Locate the cell with the specified text and output its (X, Y) center coordinate. 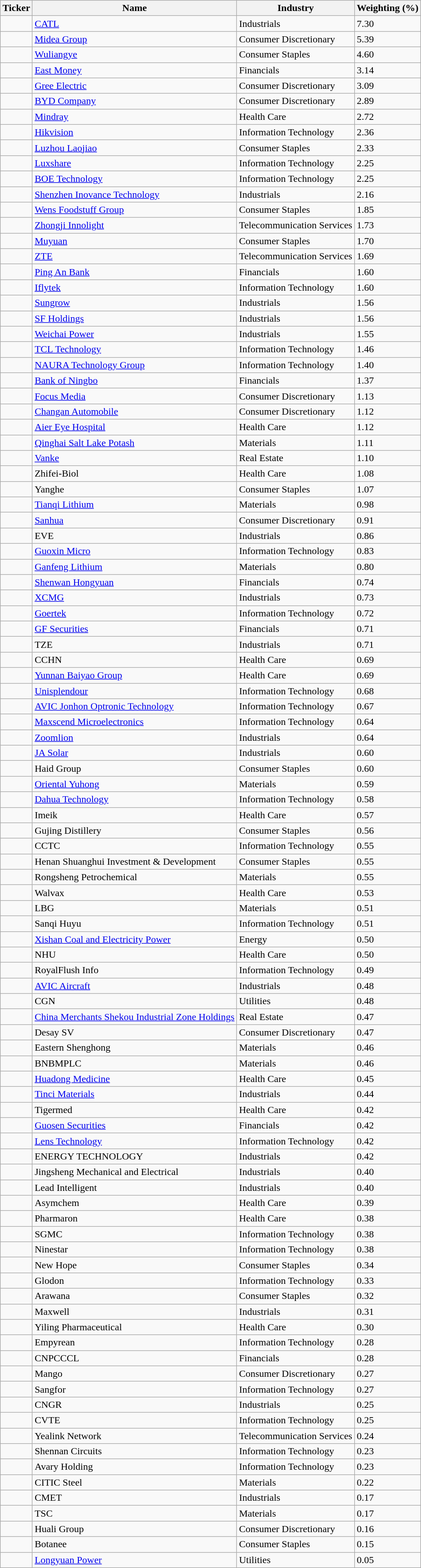
East Money (135, 70)
1.08 (388, 474)
0.49 (388, 970)
CVTE (135, 1420)
Empyrean (135, 1343)
Wens Foodstuff Group (135, 210)
0.67 (388, 707)
Zhongji Innolight (135, 225)
TSC (135, 1513)
New Hope (135, 1265)
Iflytek (135, 287)
Wuliangye (135, 55)
Shenzhen Inovance Technology (135, 194)
0.05 (388, 1560)
CCTC (135, 846)
0.91 (388, 520)
Ganfeng Lithium (135, 567)
Ticker (16, 8)
0.58 (388, 799)
Haid Group (135, 769)
NAURA Technology Group (135, 365)
Tigermed (135, 1110)
LBG (135, 908)
Aier Eye Hospital (135, 427)
Muyuan (135, 241)
Qinghai Salt Lake Potash (135, 442)
0.24 (388, 1435)
3.09 (388, 86)
Weichai Power (135, 334)
0.39 (388, 1203)
Yiling Pharmaceutical (135, 1327)
SF Holdings (135, 318)
Walvax (135, 892)
0.56 (388, 830)
0.74 (388, 582)
Gree Electric (135, 86)
Shenwan Hongyuan (135, 582)
ENERGY TECHNOLOGY (135, 1156)
Desay SV (135, 1032)
1.46 (388, 349)
1.07 (388, 489)
Mango (135, 1374)
Maxscend Microelectronics (135, 722)
Energy (295, 939)
Lens Technology (135, 1141)
2.89 (388, 101)
Sanhua (135, 520)
1.13 (388, 396)
0.72 (388, 613)
Yanghe (135, 489)
0.80 (388, 567)
Eastern Shenghong (135, 1048)
0.98 (388, 505)
Imeik (135, 815)
Focus Media (135, 396)
Yunnan Baiyao Group (135, 675)
Midea Group (135, 39)
Zhifei-Biol (135, 474)
Goertek (135, 613)
AVIC Aircraft (135, 986)
2.33 (388, 148)
Huali Group (135, 1529)
AVIC Jonhon Optronic Technology (135, 707)
EVE (135, 536)
CITIC Steel (135, 1482)
China Merchants Shekou Industrial Zone Holdings (135, 1017)
5.39 (388, 39)
Mindray (135, 117)
1.40 (388, 365)
Unisplendour (135, 691)
Weighting (%) (388, 8)
BOE Technology (135, 179)
Luzhou Laojiao (135, 148)
Tianqi Lithium (135, 505)
CGN (135, 1001)
0.53 (388, 892)
CATL (135, 24)
Bank of Ningbo (135, 380)
0.86 (388, 536)
BNBMPLC (135, 1063)
CNGR (135, 1405)
TCL Technology (135, 349)
0.68 (388, 691)
Avary Holding (135, 1467)
0.59 (388, 784)
Yealink Network (135, 1435)
1.70 (388, 241)
Sungrow (135, 303)
2.16 (388, 194)
Henan Shuanghui Investment & Development (135, 861)
CNPCCCL (135, 1358)
1.69 (388, 256)
0.45 (388, 1079)
0.34 (388, 1265)
4.60 (388, 55)
GF Securities (135, 629)
Vanke (135, 458)
1.10 (388, 458)
CMET (135, 1498)
Botanee (135, 1544)
Hikvision (135, 132)
Gujing Distillery (135, 830)
1.73 (388, 225)
Guoxin Micro (135, 551)
JA Solar (135, 753)
1.11 (388, 442)
Dahua Technology (135, 799)
0.32 (388, 1296)
1.85 (388, 210)
RoyalFlush Info (135, 970)
Xishan Coal and Electricity Power (135, 939)
Huadong Medicine (135, 1079)
1.37 (388, 380)
Longyuan Power (135, 1560)
Ninestar (135, 1250)
2.36 (388, 132)
Lead Intelligent (135, 1188)
0.57 (388, 815)
7.30 (388, 24)
SGMC (135, 1234)
Asymchem (135, 1203)
Jingsheng Mechanical and Electrical (135, 1172)
0.30 (388, 1327)
Changan Automobile (135, 411)
2.72 (388, 117)
Zoomlion (135, 738)
3.14 (388, 70)
Pharmaron (135, 1219)
XCMG (135, 598)
0.73 (388, 598)
Oriental Yuhong (135, 784)
0.44 (388, 1094)
Sangfor (135, 1389)
0.83 (388, 551)
Sanqi Huyu (135, 923)
Ping An Bank (135, 272)
CCHN (135, 660)
Rongsheng Petrochemical (135, 877)
Shennan Circuits (135, 1451)
Maxwell (135, 1312)
0.22 (388, 1482)
Guosen Securities (135, 1125)
0.15 (388, 1544)
Name (135, 8)
0.16 (388, 1529)
0.33 (388, 1281)
BYD Company (135, 101)
TZE (135, 644)
Industry (295, 8)
Glodon (135, 1281)
Tinci Materials (135, 1094)
Arawana (135, 1296)
1.55 (388, 334)
ZTE (135, 256)
0.31 (388, 1312)
Luxshare (135, 163)
NHU (135, 955)
